Identify which cell holds the provided text, then report its (x, y) central coordinate. 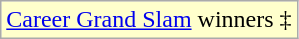
Career Grand Slam winners ‡ (149, 20)
